Identify which cell holds the provided text, then report its [X, Y] central coordinate. 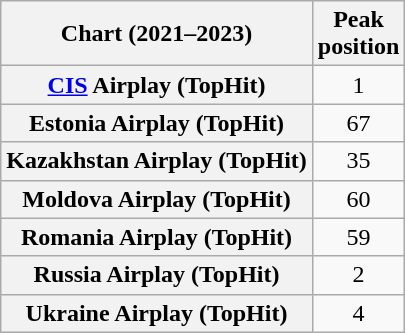
2 [358, 275]
Peakposition [358, 34]
4 [358, 313]
Ukraine Airplay (TopHit) [157, 313]
Moldova Airplay (TopHit) [157, 199]
CIS Airplay (TopHit) [157, 85]
1 [358, 85]
60 [358, 199]
Russia Airplay (TopHit) [157, 275]
Romania Airplay (TopHit) [157, 237]
Chart (2021–2023) [157, 34]
35 [358, 161]
67 [358, 123]
Estonia Airplay (TopHit) [157, 123]
59 [358, 237]
Kazakhstan Airplay (TopHit) [157, 161]
